Search for the cell housing the specified text and yield its (X, Y) center coordinate. 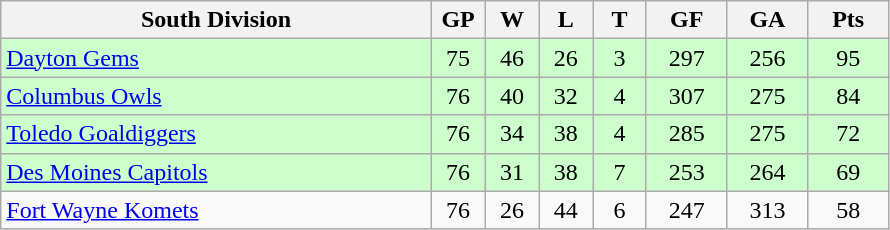
L (566, 20)
6 (620, 210)
GA (768, 20)
95 (848, 58)
297 (686, 58)
253 (686, 172)
72 (848, 134)
Columbus Owls (216, 96)
Fort Wayne Komets (216, 210)
31 (512, 172)
247 (686, 210)
3 (620, 58)
285 (686, 134)
34 (512, 134)
South Division (216, 20)
7 (620, 172)
69 (848, 172)
W (512, 20)
Pts (848, 20)
GF (686, 20)
84 (848, 96)
Des Moines Capitols (216, 172)
313 (768, 210)
GP (458, 20)
307 (686, 96)
58 (848, 210)
75 (458, 58)
32 (566, 96)
46 (512, 58)
264 (768, 172)
Toledo Goaldiggers (216, 134)
256 (768, 58)
T (620, 20)
44 (566, 210)
Dayton Gems (216, 58)
40 (512, 96)
